Extract the (X, Y) coordinate from the center of the cell holding the provided text.  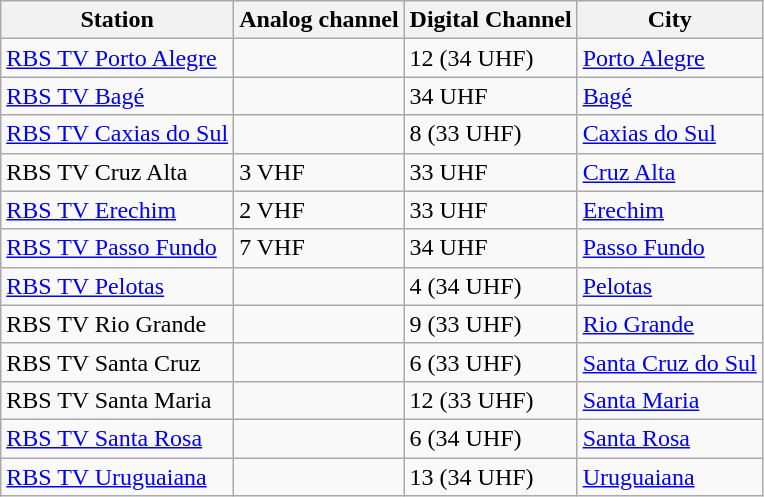
Uruguaiana (670, 477)
Pelotas (670, 286)
RBS TV Bagé (118, 96)
Bagé (670, 96)
Station (118, 20)
6 (33 UHF) (490, 362)
RBS TV Pelotas (118, 286)
RBS TV Uruguaiana (118, 477)
Erechim (670, 210)
Santa Maria (670, 400)
RBS TV Porto Alegre (118, 58)
9 (33 UHF) (490, 324)
Analog channel (319, 20)
2 VHF (319, 210)
Santa Rosa (670, 438)
RBS TV Santa Maria (118, 400)
Passo Fundo (670, 248)
3 VHF (319, 172)
City (670, 20)
Rio Grande (670, 324)
RBS TV Santa Rosa (118, 438)
Porto Alegre (670, 58)
12 (33 UHF) (490, 400)
4 (34 UHF) (490, 286)
RBS TV Cruz Alta (118, 172)
Digital Channel (490, 20)
Caxias do Sul (670, 134)
RBS TV Erechim (118, 210)
13 (34 UHF) (490, 477)
RBS TV Rio Grande (118, 324)
RBS TV Passo Fundo (118, 248)
RBS TV Caxias do Sul (118, 134)
Santa Cruz do Sul (670, 362)
Cruz Alta (670, 172)
8 (33 UHF) (490, 134)
7 VHF (319, 248)
RBS TV Santa Cruz (118, 362)
12 (34 UHF) (490, 58)
6 (34 UHF) (490, 438)
